For the text-containing cell, return its midpoint in (x, y) coordinate format. 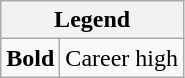
Bold (30, 58)
Career high (122, 58)
Legend (92, 20)
